Return [X, Y] of the center of cell containing provided text 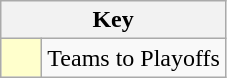
Teams to Playoffs [134, 58]
Key [114, 20]
